From the cell containing the given text, extract its center point as (x, y) coordinate. 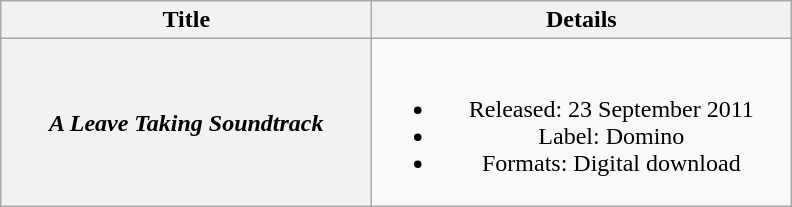
A Leave Taking Soundtrack (186, 122)
Title (186, 20)
Details (582, 20)
Released: 23 September 2011Label: DominoFormats: Digital download (582, 122)
